Return (x, y) of the center of cell containing provided text 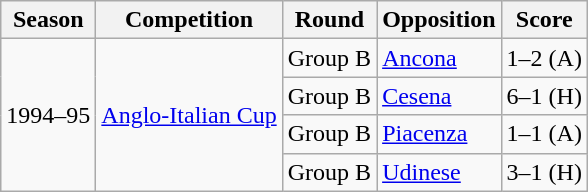
6–1 (H) (544, 96)
1–1 (A) (544, 134)
Cesena (439, 96)
Anglo-Italian Cup (189, 115)
Piacenza (439, 134)
Round (329, 20)
3–1 (H) (544, 172)
1994–95 (48, 115)
Score (544, 20)
Competition (189, 20)
1–2 (A) (544, 58)
Season (48, 20)
Udinese (439, 172)
Ancona (439, 58)
Opposition (439, 20)
